Capture the cell that displays the provided text and extract its (X, Y) central coordinate. 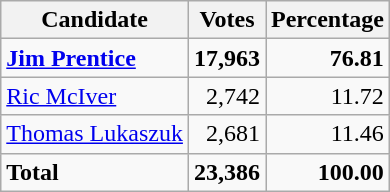
76.81 (328, 58)
Jim Prentice (95, 58)
17,963 (226, 58)
Total (95, 172)
Thomas Lukaszuk (95, 134)
2,681 (226, 134)
Ric McIver (95, 96)
Percentage (328, 20)
2,742 (226, 96)
11.72 (328, 96)
Votes (226, 20)
Candidate (95, 20)
11.46 (328, 134)
100.00 (328, 172)
23,386 (226, 172)
